Determine the [x, y] coordinate at the center of the cell enclosing the given text.  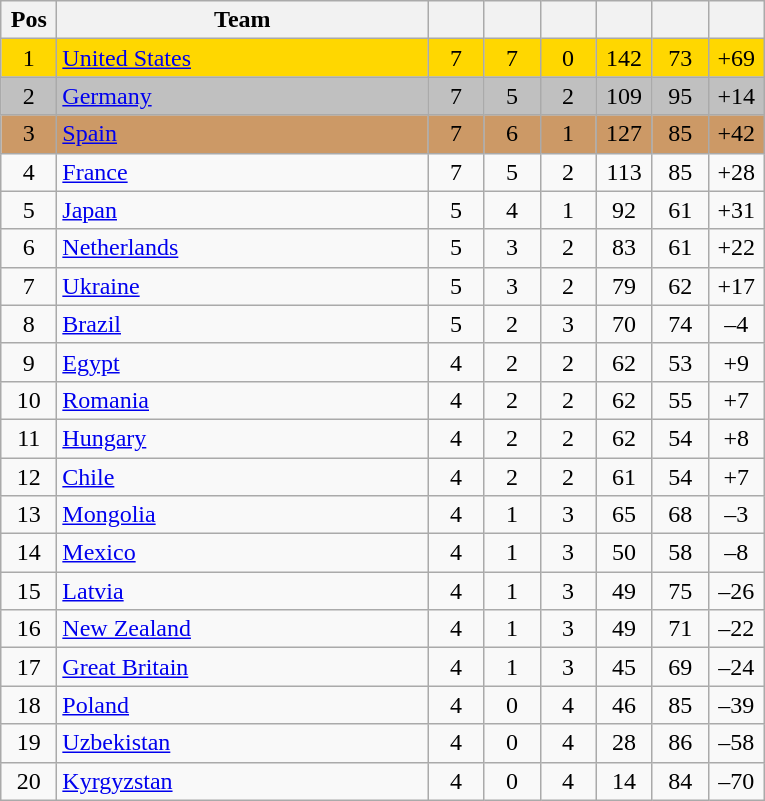
–58 [736, 743]
109 [624, 96]
Ukraine [242, 286]
+17 [736, 286]
17 [29, 667]
Kyrgyzstan [242, 781]
–70 [736, 781]
12 [29, 477]
11 [29, 438]
75 [680, 591]
–24 [736, 667]
New Zealand [242, 629]
+9 [736, 362]
127 [624, 134]
20 [29, 781]
Chile [242, 477]
86 [680, 743]
71 [680, 629]
–26 [736, 591]
10 [29, 400]
Japan [242, 210]
58 [680, 553]
142 [624, 58]
28 [624, 743]
+31 [736, 210]
45 [624, 667]
92 [624, 210]
79 [624, 286]
13 [29, 515]
55 [680, 400]
18 [29, 705]
53 [680, 362]
74 [680, 324]
+28 [736, 172]
Pos [29, 20]
84 [680, 781]
Latvia [242, 591]
+8 [736, 438]
Netherlands [242, 248]
Mongolia [242, 515]
Brazil [242, 324]
68 [680, 515]
95 [680, 96]
8 [29, 324]
+69 [736, 58]
Uzbekistan [242, 743]
65 [624, 515]
Mexico [242, 553]
Team [242, 20]
+22 [736, 248]
69 [680, 667]
19 [29, 743]
46 [624, 705]
+14 [736, 96]
50 [624, 553]
Egypt [242, 362]
Germany [242, 96]
Poland [242, 705]
France [242, 172]
Spain [242, 134]
Romania [242, 400]
70 [624, 324]
15 [29, 591]
–3 [736, 515]
–39 [736, 705]
–22 [736, 629]
73 [680, 58]
113 [624, 172]
United States [242, 58]
Hungary [242, 438]
16 [29, 629]
83 [624, 248]
–8 [736, 553]
Great Britain [242, 667]
9 [29, 362]
+42 [736, 134]
–4 [736, 324]
